Provide the [x, y] coordinate of the cell's center where the given text is located.  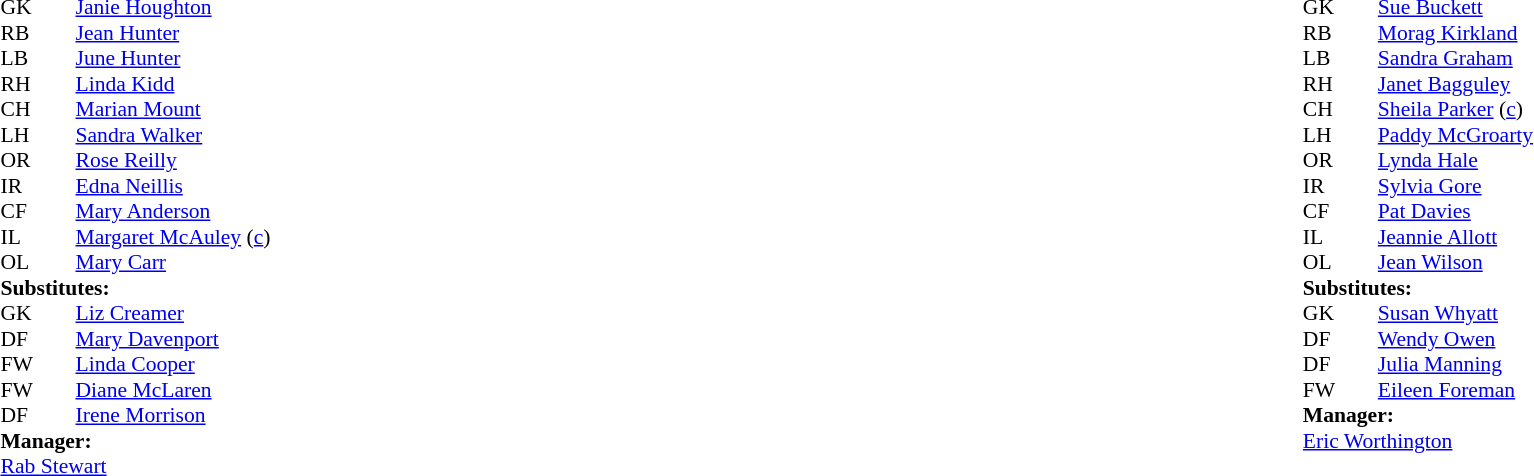
Eileen Foreman [1456, 390]
Jean Wilson [1456, 263]
June Hunter [174, 59]
Mary Carr [174, 263]
Mary Anderson [174, 211]
Sandra Graham [1456, 59]
Janet Bagguley [1456, 84]
Morag Kirkland [1456, 33]
Julia Manning [1456, 365]
Linda Cooper [174, 365]
Wendy Owen [1456, 339]
Diane McLaren [174, 390]
Rose Reilly [174, 161]
Liz Creamer [174, 313]
Irene Morrison [174, 415]
Sandra Walker [174, 135]
Sylvia Gore [1456, 186]
Margaret McAuley (c) [174, 237]
Pat Davies [1456, 211]
Jeannie Allott [1456, 237]
Lynda Hale [1456, 161]
Susan Whyatt [1456, 313]
Paddy McGroarty [1456, 135]
Sheila Parker (c) [1456, 109]
Jean Hunter [174, 33]
Marian Mount [174, 109]
Edna Neillis [174, 186]
Eric Worthington [1418, 441]
Mary Davenport [174, 339]
Linda Kidd [174, 84]
